For the text-containing cell, return its midpoint in [x, y] coordinate format. 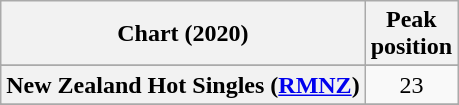
Chart (2020) [183, 34]
Peakposition [411, 34]
23 [411, 85]
New Zealand Hot Singles (RMNZ) [183, 85]
